Return [x, y] of the center of cell containing provided text 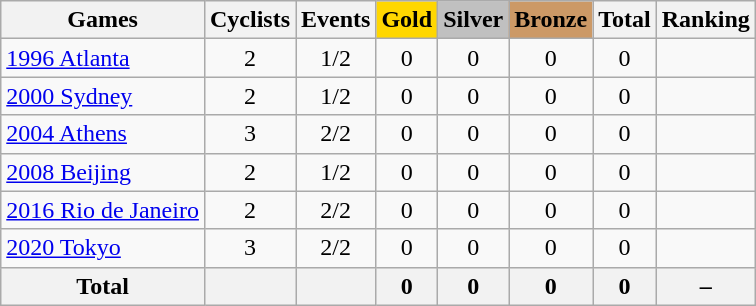
Gold [407, 20]
1996 Atlanta [103, 58]
2004 Athens [103, 134]
Cyclists [250, 20]
2016 Rio de Janeiro [103, 210]
2020 Tokyo [103, 248]
2008 Beijing [103, 172]
Events [336, 20]
Silver [474, 20]
Ranking [706, 20]
2000 Sydney [103, 96]
Bronze [551, 20]
Games [103, 20]
– [706, 286]
